Find where the given text appears and provide that cell's center as [X, Y] coordinate. 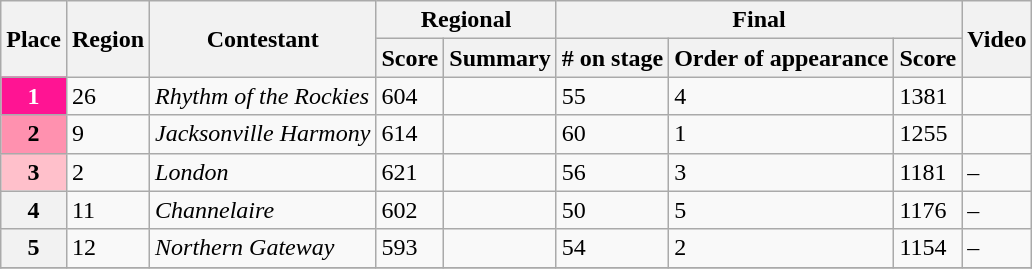
Final [759, 20]
1381 [928, 96]
604 [410, 96]
Contestant [263, 39]
54 [612, 248]
Channelaire [263, 210]
1154 [928, 248]
1255 [928, 134]
Northern Gateway [263, 248]
614 [410, 134]
London [263, 172]
Jacksonville Harmony [263, 134]
Regional [466, 20]
50 [612, 210]
Summary [500, 58]
60 [612, 134]
1181 [928, 172]
26 [108, 96]
11 [108, 210]
Video [997, 39]
9 [108, 134]
Order of appearance [782, 58]
621 [410, 172]
1176 [928, 210]
593 [410, 248]
Place [34, 39]
# on stage [612, 58]
Rhythm of the Rockies [263, 96]
Region [108, 39]
56 [612, 172]
12 [108, 248]
602 [410, 210]
55 [612, 96]
